Locate the cell with the specified text and output its [x, y] center coordinate. 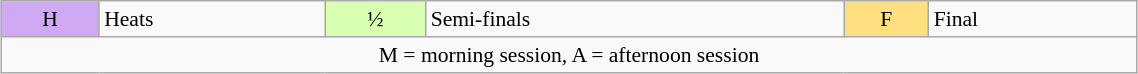
Semi-finals [636, 19]
H [50, 19]
F [886, 19]
Heats [212, 19]
M = morning session, A = afternoon session [569, 54]
Final [1033, 19]
½ [375, 19]
